Identify which cell holds the provided text, then report its (x, y) central coordinate. 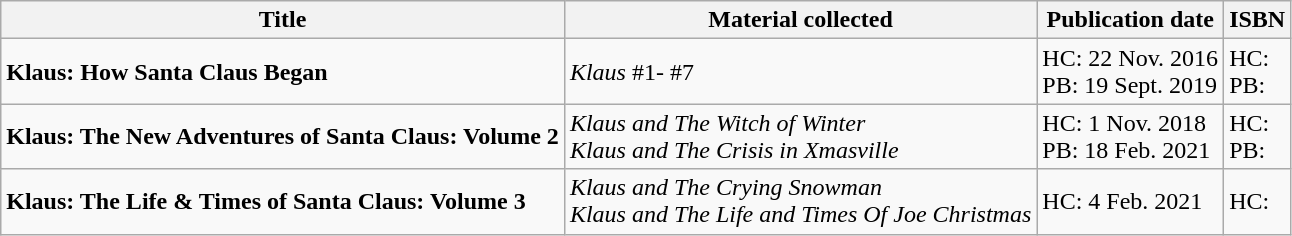
Publication date (1130, 20)
Klaus: How Santa Claus Began (283, 72)
Klaus: The New Adventures of Santa Claus: Volume 2 (283, 136)
Klaus and The Witch of WinterKlaus and The Crisis in Xmasville (800, 136)
HC: 1 Nov. 2018PB: 18 Feb. 2021 (1130, 136)
Material collected (800, 20)
HC: 22 Nov. 2016PB: 19 Sept. 2019 (1130, 72)
Klaus #1- #7 (800, 72)
HC: (1258, 202)
HC: 4 Feb. 2021 (1130, 202)
ISBN (1258, 20)
Klaus and The Crying SnowmanKlaus and The Life and Times Of Joe Christmas (800, 202)
Title (283, 20)
Klaus: The Life & Times of Santa Claus: Volume 3 (283, 202)
